Search for the cell housing the specified text and yield its (X, Y) center coordinate. 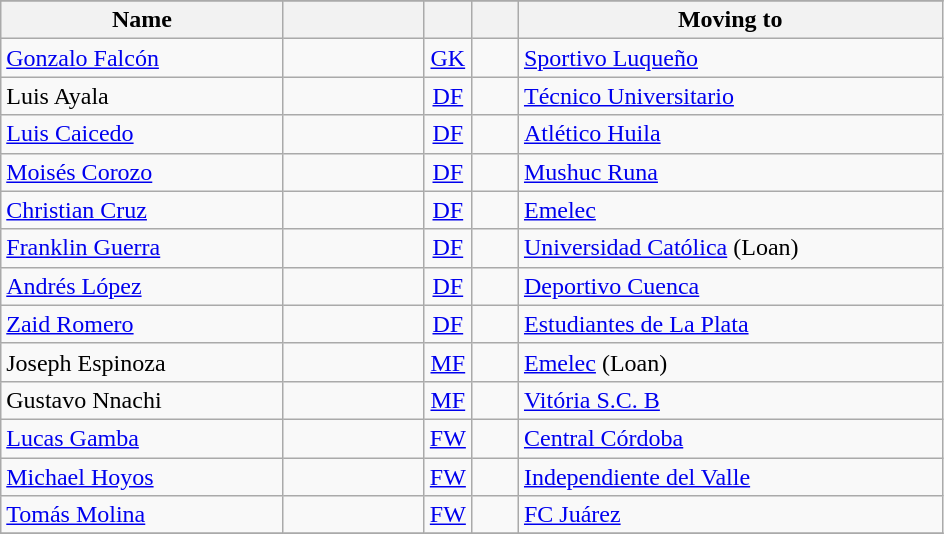
Luis Ayala (142, 96)
Deportivo Cuenca (730, 286)
Emelec (730, 210)
Mushuc Runa (730, 172)
Moisés Corozo (142, 172)
Estudiantes de La Plata (730, 324)
Emelec (Loan) (730, 362)
Andrés López (142, 286)
Zaid Romero (142, 324)
GK (448, 58)
Joseph Espinoza (142, 362)
Tomás Molina (142, 515)
Atlético Huila (730, 134)
Gonzalo Falcón (142, 58)
Sportivo Luqueño (730, 58)
Michael Hoyos (142, 477)
Universidad Católica (Loan) (730, 248)
Central Córdoba (730, 438)
FC Juárez (730, 515)
Moving to (730, 20)
Christian Cruz (142, 210)
Name (142, 20)
Lucas Gamba (142, 438)
Vitória S.C. B (730, 400)
Luis Caicedo (142, 134)
Independiente del Valle (730, 477)
Franklin Guerra (142, 248)
Gustavo Nnachi (142, 400)
Técnico Universitario (730, 96)
